For the text-containing cell, return its midpoint in [x, y] coordinate format. 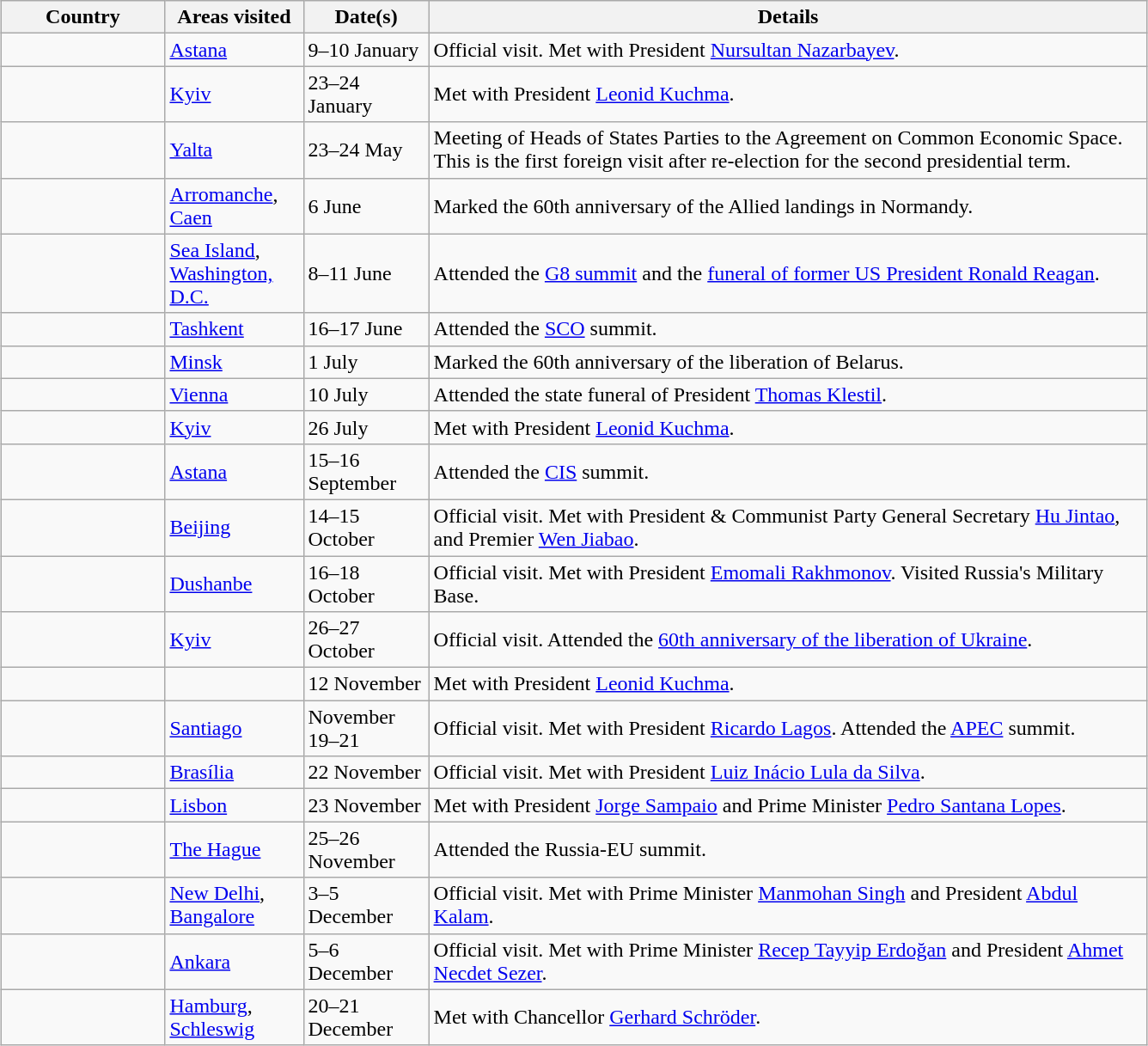
Areas visited [234, 17]
Attended the G8 summit and the funeral of former US President Ronald Reagan. [788, 273]
16–17 June [366, 329]
Sea Island, Washington, D.C. [234, 273]
Brasília [234, 773]
Official visit. Met with President & Communist Party General Secretary Hu Jintao, and Premier Wen Jiabao. [788, 528]
26–27 October [366, 639]
Marked the 60th anniversary of the liberation of Belarus. [788, 362]
3–5 December [366, 906]
Arromanche, Caen [234, 206]
New Delhi, Bangalore [234, 906]
23–24 January [366, 95]
Official visit. Met with President Emomali Rakhmonov. Visited Russia's Military Base. [788, 583]
26 July [366, 427]
9–10 January [366, 50]
Marked the 60th anniversary of the Allied landings in Normandy. [788, 206]
Tashkent [234, 329]
Official visit. Met with President Ricardo Lagos. Attended the APEC summit. [788, 729]
Lisbon [234, 805]
15–16 September [366, 471]
Met with Chancellor Gerhard Schröder. [788, 1018]
Details [788, 17]
Date(s) [366, 17]
23 November [366, 805]
Ankara [234, 961]
Country [82, 17]
Dushanbe [234, 583]
Attended the state funeral of President Thomas Klestil. [788, 395]
Santiago [234, 729]
6 June [366, 206]
Attended the CIS summit. [788, 471]
22 November [366, 773]
23–24 May [366, 150]
Yalta [234, 150]
Beijing [234, 528]
November 19–21 [366, 729]
Official visit. Met with President Nursultan Nazarbayev. [788, 50]
Official visit. Met with Prime Minister Recep Tayyip Erdoğan and President Ahmet Necdet Sezer. [788, 961]
The Hague [234, 849]
16–18 October [366, 583]
25–26 November [366, 849]
1 July [366, 362]
Official visit. Met with President Luiz Inácio Lula da Silva. [788, 773]
14–15 October [366, 528]
Official visit. Met with Prime Minister Manmohan Singh and President Abdul Kalam. [788, 906]
Official visit. Attended the 60th anniversary of the liberation of Ukraine. [788, 639]
Minsk [234, 362]
12 November [366, 684]
10 July [366, 395]
20–21 December [366, 1018]
Attended the Russia-EU summit. [788, 849]
Hamburg, Schleswig [234, 1018]
Met with President Jorge Sampaio and Prime Minister Pedro Santana Lopes. [788, 805]
8–11 June [366, 273]
Attended the SCO summit. [788, 329]
Vienna [234, 395]
5–6 December [366, 961]
